Determine the (X, Y) coordinate at the center of the cell enclosing the given text.  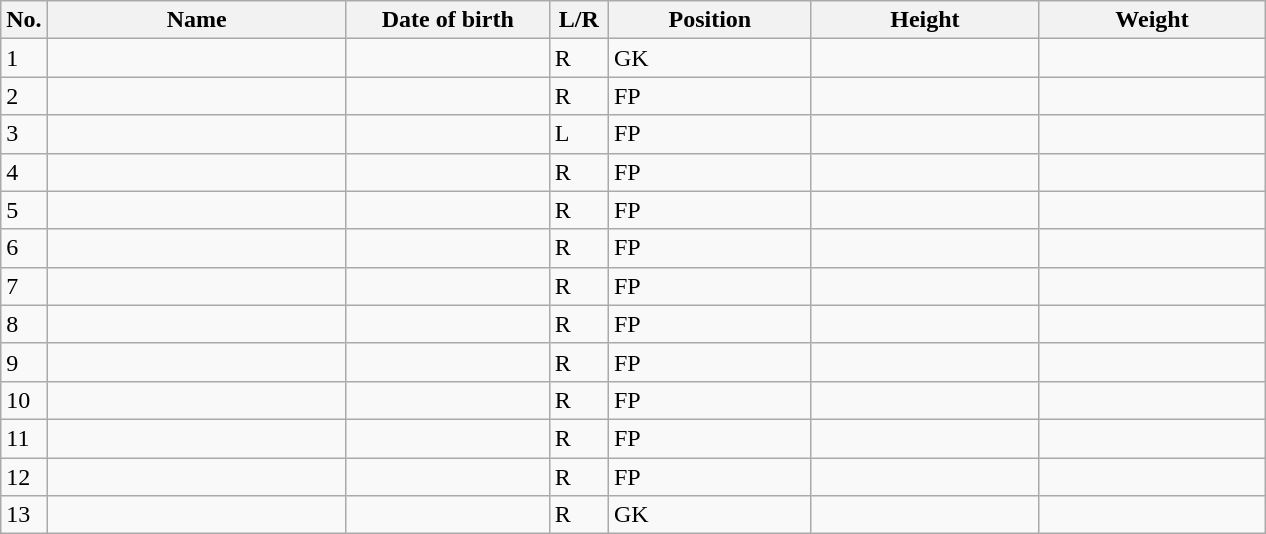
4 (24, 172)
2 (24, 96)
5 (24, 210)
Position (710, 20)
1 (24, 58)
7 (24, 286)
3 (24, 134)
9 (24, 362)
Height (924, 20)
12 (24, 477)
Name (196, 20)
6 (24, 248)
Date of birth (448, 20)
11 (24, 438)
8 (24, 324)
10 (24, 400)
L/R (578, 20)
13 (24, 515)
L (578, 134)
No. (24, 20)
Weight (1152, 20)
